From the cell containing the given text, extract its center point as [x, y] coordinate. 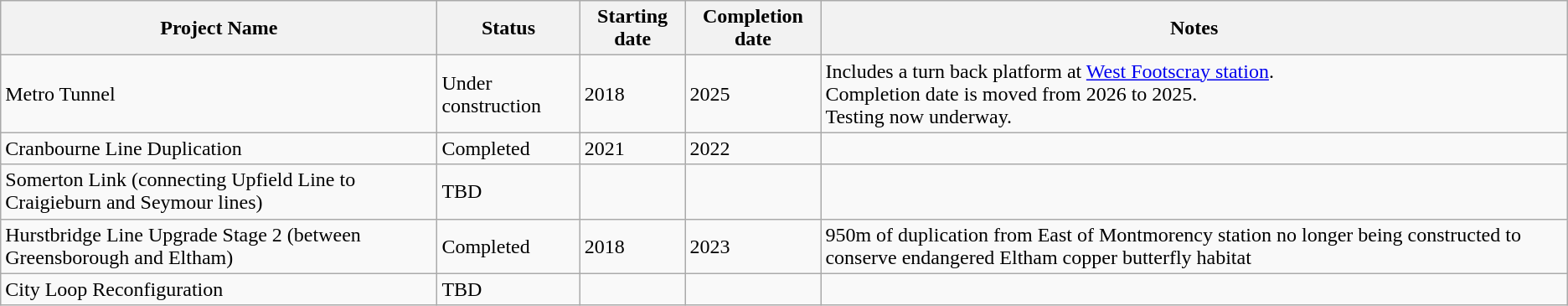
2023 [753, 246]
Notes [1194, 29]
Project Name [219, 29]
Hurstbridge Line Upgrade Stage 2 (between Greensborough and Eltham) [219, 246]
950m of duplication from East of Montmorency station no longer being constructed to conserve endangered Eltham copper butterfly habitat [1194, 246]
Cranbourne Line Duplication [219, 148]
2025 [753, 94]
Under construction [508, 94]
Includes a turn back platform at West Footscray station.Completion date is moved from 2026 to 2025.Testing now underway. [1194, 94]
2022 [753, 148]
Status [508, 29]
Metro Tunnel [219, 94]
Completion date [753, 29]
Somerton Link (connecting Upfield Line to Craigieburn and Seymour lines) [219, 191]
2021 [632, 148]
City Loop Reconfiguration [219, 289]
Starting date [632, 29]
